Locate the cell with the specified text and output its (x, y) center coordinate. 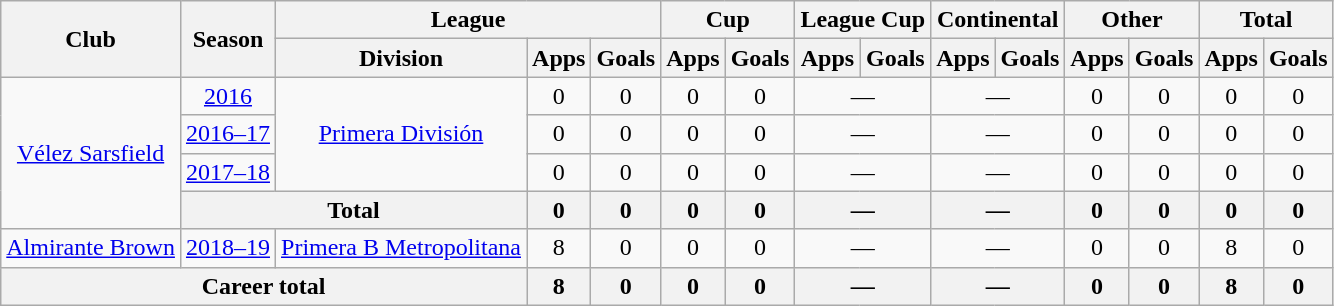
Season (228, 39)
2017–18 (228, 172)
Division (402, 58)
Primera División (402, 134)
Club (91, 39)
Almirante Brown (91, 248)
Continental (998, 20)
Vélez Sarsfield (91, 153)
2018–19 (228, 248)
League (468, 20)
Cup (728, 20)
2016–17 (228, 134)
Career total (264, 286)
Primera B Metropolitana (402, 248)
League Cup (863, 20)
Other (1132, 20)
2016 (228, 96)
